Output the [x, y] coordinate of the center of the cell containing the given text.  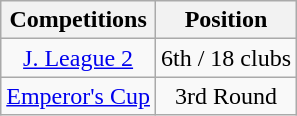
Competitions [78, 20]
3rd Round [226, 96]
6th / 18 clubs [226, 58]
J. League 2 [78, 58]
Emperor's Cup [78, 96]
Position [226, 20]
